Scan for the cell matching the given text and deliver its (X, Y) coordinate at center. 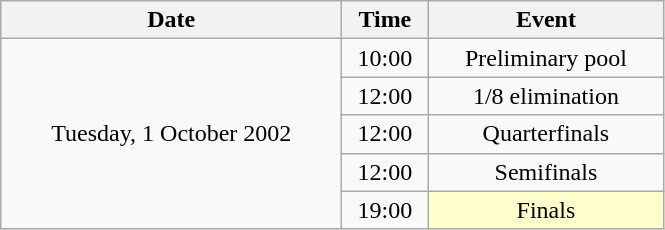
Quarterfinals (546, 134)
Preliminary pool (546, 58)
Semifinals (546, 172)
Tuesday, 1 October 2002 (172, 134)
19:00 (385, 210)
1/8 elimination (546, 96)
Time (385, 20)
Date (172, 20)
Event (546, 20)
10:00 (385, 58)
Finals (546, 210)
